Identify which cell holds the provided text, then report its (x, y) central coordinate. 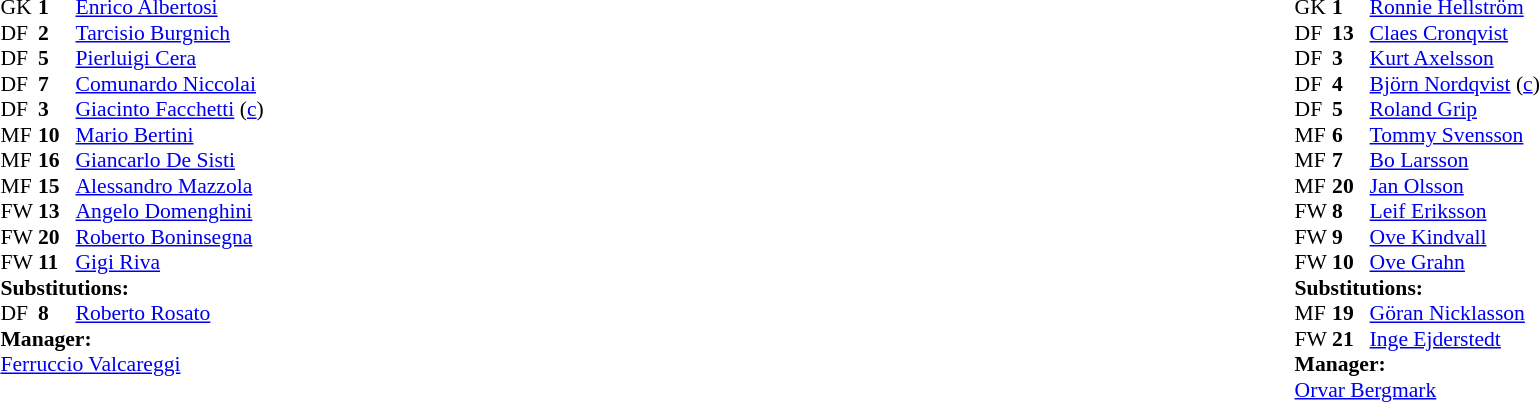
Giacinto Facchetti (c) (170, 109)
4 (1351, 84)
Angelo Domenghini (170, 211)
Comunardo Niccolai (170, 84)
Pierluigi Cera (170, 59)
Mario Bertini (170, 135)
Gigi Riva (170, 263)
Manager: (132, 339)
6 (1351, 135)
Roberto Boninsegna (170, 237)
Substitutions: (132, 288)
Alessandro Mazzola (170, 186)
19 (1351, 313)
16 (57, 161)
9 (1351, 237)
11 (57, 263)
Giancarlo De Sisti (170, 161)
Ferruccio Valcareggi (132, 365)
21 (1351, 339)
Tarcisio Burgnich (170, 33)
2 (57, 33)
15 (57, 186)
Roberto Rosato (170, 313)
